Provide the (X, Y) coordinate of the cell's center where the given text is located.  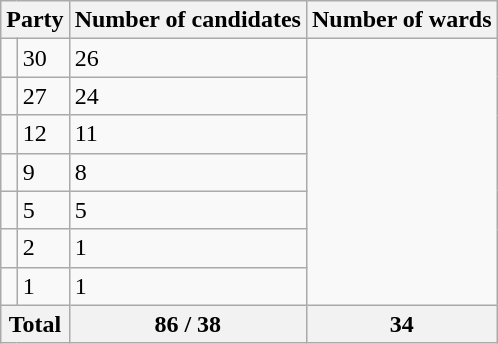
Total (35, 324)
Party (35, 20)
Number of wards (402, 20)
8 (188, 172)
2 (43, 248)
86 / 38 (188, 324)
24 (188, 96)
27 (43, 96)
11 (188, 134)
Number of candidates (188, 20)
9 (43, 172)
12 (43, 134)
34 (402, 324)
26 (188, 58)
30 (43, 58)
